Extract the [x, y] coordinate from the center of the cell holding the provided text.  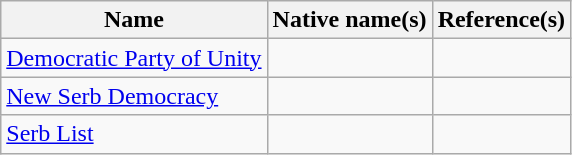
Serb List [134, 134]
New Serb Democracy [134, 96]
Native name(s) [350, 20]
Reference(s) [502, 20]
Name [134, 20]
Democratic Party of Unity [134, 58]
